Capture the cell that displays the provided text and extract its [X, Y] central coordinate. 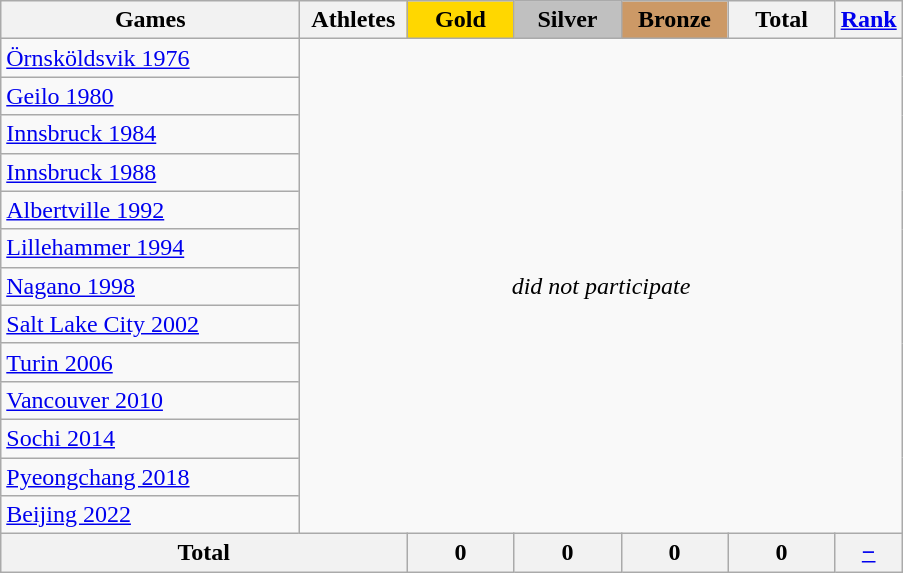
Rank [868, 20]
Gold [460, 20]
− [868, 553]
Innsbruck 1984 [150, 134]
Turin 2006 [150, 362]
Geilo 1980 [150, 96]
Pyeongchang 2018 [150, 477]
Albertville 1992 [150, 210]
Vancouver 2010 [150, 400]
Games [150, 20]
Salt Lake City 2002 [150, 324]
Beijing 2022 [150, 515]
Bronze [674, 20]
Athletes [354, 20]
Innsbruck 1988 [150, 172]
Silver [568, 20]
Sochi 2014 [150, 438]
Örnsköldsvik 1976 [150, 58]
Nagano 1998 [150, 286]
did not participate [601, 286]
Lillehammer 1994 [150, 248]
